Determine the (X, Y) coordinate at the center of the cell enclosing the given text.  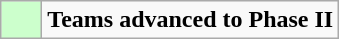
Teams advanced to Phase II (190, 20)
